Find where the given text appears and provide that cell's center as (X, Y) coordinate. 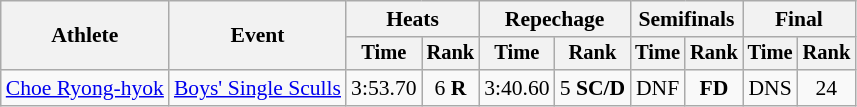
3:53.70 (384, 88)
DNS (770, 88)
Final (799, 19)
DNF (658, 88)
Event (258, 36)
Choe Ryong-hyok (85, 88)
3:40.60 (516, 88)
5 SC/D (593, 88)
Repechage (554, 19)
Boys' Single Sculls (258, 88)
Heats (412, 19)
Semifinals (686, 19)
FD (714, 88)
Athlete (85, 36)
24 (827, 88)
6 R (451, 88)
